Pinpoint the cell where the given text exists, returning its (x, y) midpoint coordinate. 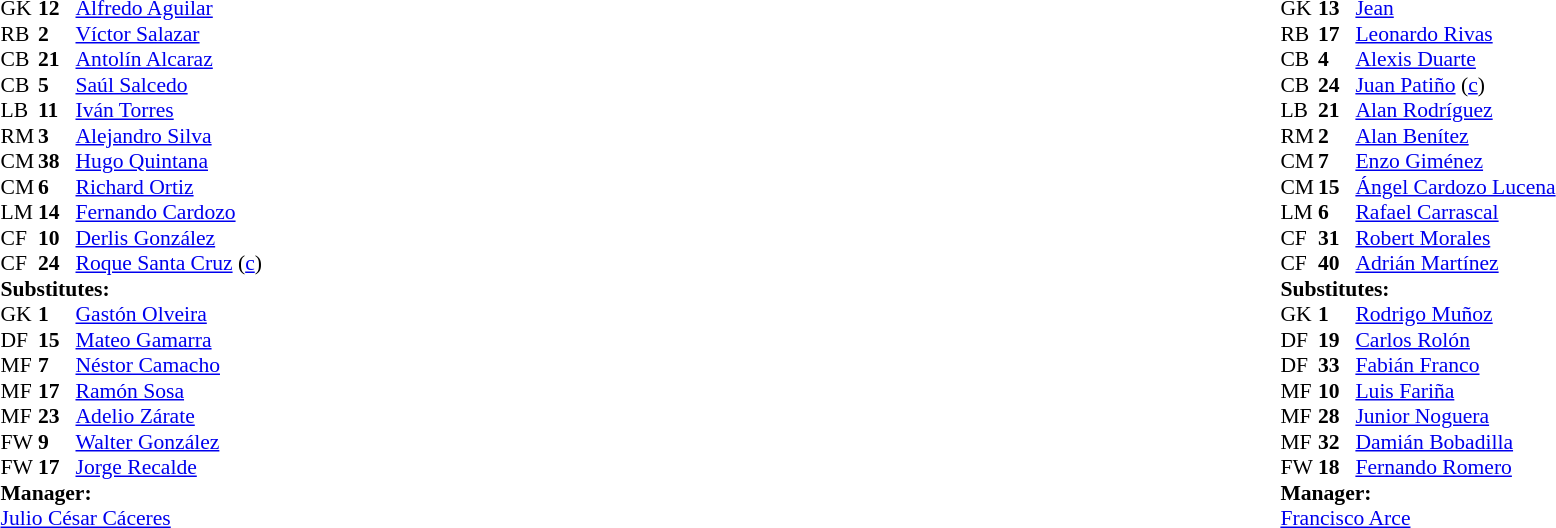
Néstor Camacho (169, 365)
38 (57, 161)
Gastón Olveira (169, 315)
Roque Santa Cruz (c) (169, 263)
23 (57, 417)
Enzo Giménez (1455, 161)
33 (1337, 365)
9 (57, 442)
Hugo Quintana (169, 161)
Jorge Recalde (169, 467)
4 (1337, 59)
Alexis Duarte (1455, 59)
Rafael Carrascal (1455, 213)
Fernando Romero (1455, 467)
Víctor Salazar (169, 34)
18 (1337, 467)
Walter González (169, 442)
19 (1337, 340)
Leonardo Rivas (1455, 34)
31 (1337, 238)
Mateo Gamarra (169, 340)
14 (57, 213)
Fabián Franco (1455, 365)
Alejandro Silva (169, 136)
Juan Patiño (c) (1455, 85)
Alan Rodríguez (1455, 111)
Ángel Cardozo Lucena (1455, 187)
5 (57, 85)
32 (1337, 442)
40 (1337, 263)
28 (1337, 417)
Adrián Martínez (1455, 263)
3 (57, 136)
Richard Ortiz (169, 187)
Derlis González (169, 238)
Rodrigo Muñoz (1455, 315)
11 (57, 111)
Fernando Cardozo (169, 213)
Carlos Rolón (1455, 340)
Antolín Alcaraz (169, 59)
Iván Torres (169, 111)
Junior Noguera (1455, 417)
Luis Fariña (1455, 391)
Damián Bobadilla (1455, 442)
Ramón Sosa (169, 391)
Robert Morales (1455, 238)
Alan Benítez (1455, 136)
Saúl Salcedo (169, 85)
Adelio Zárate (169, 417)
